Output the (X, Y) coordinate of the center of the cell containing the given text.  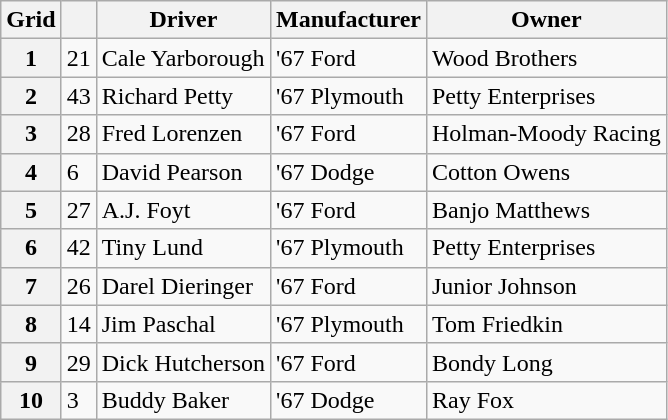
26 (78, 286)
Tom Friedkin (546, 324)
Tiny Lund (183, 248)
Cotton Owens (546, 172)
8 (31, 324)
Cale Yarborough (183, 58)
Ray Fox (546, 400)
10 (31, 400)
21 (78, 58)
2 (31, 96)
Jim Paschal (183, 324)
Fred Lorenzen (183, 134)
Driver (183, 20)
Richard Petty (183, 96)
Manufacturer (349, 20)
Dick Hutcherson (183, 362)
Bondy Long (546, 362)
43 (78, 96)
Holman-Moody Racing (546, 134)
7 (31, 286)
Wood Brothers (546, 58)
1 (31, 58)
Owner (546, 20)
14 (78, 324)
Grid (31, 20)
David Pearson (183, 172)
Junior Johnson (546, 286)
29 (78, 362)
A.J. Foyt (183, 210)
5 (31, 210)
28 (78, 134)
42 (78, 248)
Darel Dieringer (183, 286)
4 (31, 172)
Buddy Baker (183, 400)
9 (31, 362)
Banjo Matthews (546, 210)
27 (78, 210)
